From the cell containing the given text, extract its center point as (X, Y) coordinate. 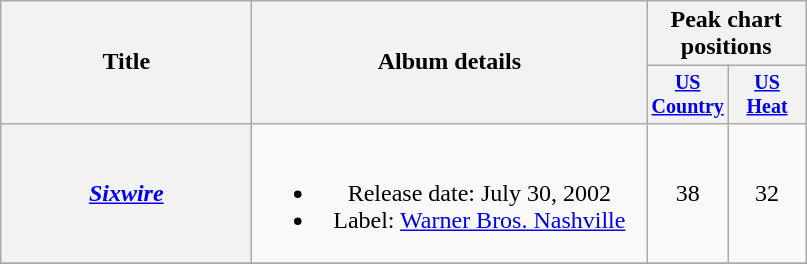
Title (126, 62)
Sixwire (126, 193)
Release date: July 30, 2002Label: Warner Bros. Nashville (450, 193)
US Heat (768, 94)
32 (768, 193)
38 (688, 193)
Album details (450, 62)
US Country (688, 94)
Peak chartpositions (726, 34)
